Provide the (x, y) coordinate of the cell's center where the given text is located.  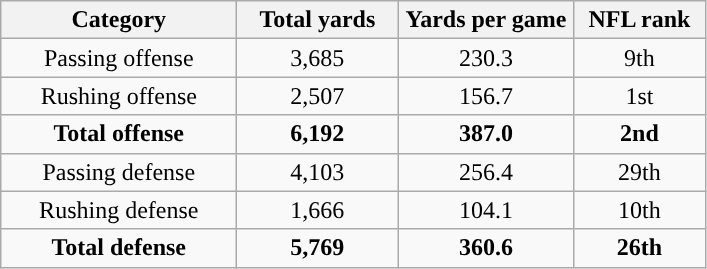
Rushing offense (119, 96)
Rushing defense (119, 210)
104.1 (486, 210)
Yards per game (486, 20)
Total defense (119, 248)
2,507 (318, 96)
26th (640, 248)
6,192 (318, 134)
10th (640, 210)
Passing offense (119, 58)
1,666 (318, 210)
4,103 (318, 172)
Category (119, 20)
3,685 (318, 58)
5,769 (318, 248)
230.3 (486, 58)
Total yards (318, 20)
NFL rank (640, 20)
29th (640, 172)
Total offense (119, 134)
2nd (640, 134)
9th (640, 58)
1st (640, 96)
360.6 (486, 248)
Passing defense (119, 172)
256.4 (486, 172)
387.0 (486, 134)
156.7 (486, 96)
